Capture the cell that displays the provided text and extract its [x, y] central coordinate. 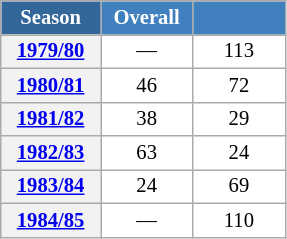
1981/82 [51, 119]
46 [146, 85]
113 [239, 51]
1984/85 [51, 220]
29 [239, 119]
63 [146, 153]
Overall [146, 17]
1979/80 [51, 51]
72 [239, 85]
Season [51, 17]
1980/81 [51, 85]
69 [239, 186]
1983/84 [51, 186]
38 [146, 119]
110 [239, 220]
1982/83 [51, 153]
